Return [x, y] of the center of cell containing provided text 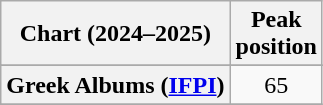
Chart (2024–2025) [116, 34]
Peakposition [276, 34]
65 [276, 85]
Greek Albums (IFPI) [116, 85]
